Locate the cell with the specified text and output its (x, y) center coordinate. 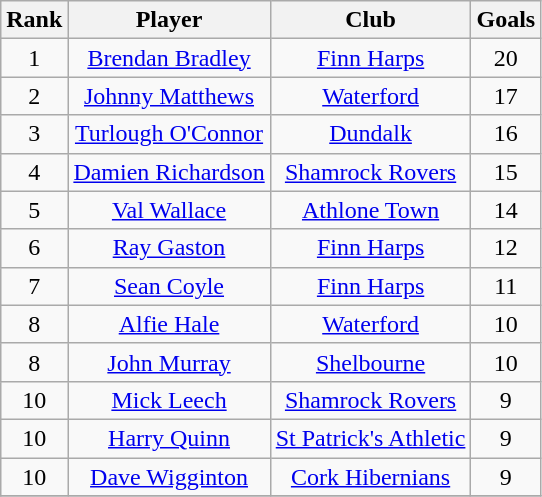
Ray Gaston (169, 248)
6 (34, 248)
1 (34, 58)
16 (506, 134)
Athlone Town (370, 210)
Brendan Bradley (169, 58)
Sean Coyle (169, 286)
3 (34, 134)
17 (506, 96)
Harry Quinn (169, 438)
Mick Leech (169, 400)
20 (506, 58)
Club (370, 20)
2 (34, 96)
7 (34, 286)
12 (506, 248)
St Patrick's Athletic (370, 438)
Val Wallace (169, 210)
15 (506, 172)
Player (169, 20)
Alfie Hale (169, 324)
Turlough O'Connor (169, 134)
Goals (506, 20)
Shelbourne (370, 362)
Johnny Matthews (169, 96)
Dundalk (370, 134)
Dave Wigginton (169, 477)
11 (506, 286)
5 (34, 210)
Rank (34, 20)
14 (506, 210)
Damien Richardson (169, 172)
4 (34, 172)
John Murray (169, 362)
Cork Hibernians (370, 477)
